Search for the cell housing the specified text and yield its [x, y] center coordinate. 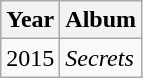
2015 [30, 58]
Secrets [101, 58]
Year [30, 20]
Album [101, 20]
